Extract the (x, y) coordinate from the center of the cell holding the provided text.  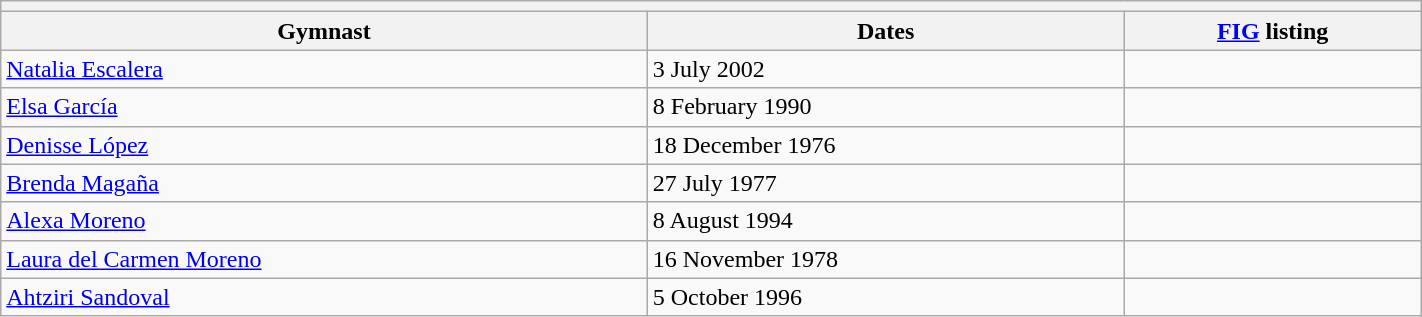
16 November 1978 (886, 259)
8 August 1994 (886, 221)
5 October 1996 (886, 297)
Laura del Carmen Moreno (324, 259)
Alexa Moreno (324, 221)
27 July 1977 (886, 183)
Natalia Escalera (324, 69)
Ahtziri Sandoval (324, 297)
Dates (886, 31)
18 December 1976 (886, 145)
3 July 2002 (886, 69)
Elsa García (324, 107)
FIG listing (1272, 31)
8 February 1990 (886, 107)
Brenda Magaña (324, 183)
Denisse López (324, 145)
Gymnast (324, 31)
